Determine the [X, Y] coordinate at the center of the cell enclosing the given text.  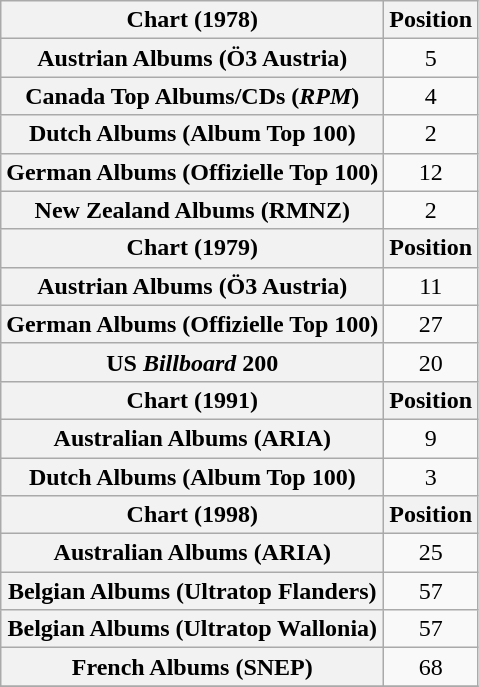
Canada Top Albums/CDs (RPM) [192, 96]
27 [431, 324]
3 [431, 477]
US Billboard 200 [192, 362]
French Albums (SNEP) [192, 667]
Chart (1998) [192, 515]
Chart (1979) [192, 248]
11 [431, 286]
Belgian Albums (Ultratop Wallonia) [192, 629]
Chart (1991) [192, 400]
68 [431, 667]
Belgian Albums (Ultratop Flanders) [192, 591]
20 [431, 362]
5 [431, 58]
New Zealand Albums (RMNZ) [192, 210]
25 [431, 553]
9 [431, 438]
12 [431, 172]
4 [431, 96]
Chart (1978) [192, 20]
